Return the [x, y] coordinate for the center point of the cell that contains the specified text.  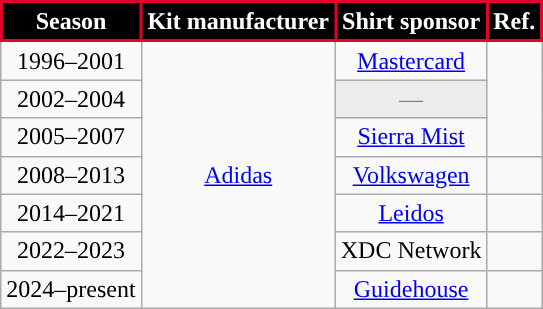
2024–present [71, 289]
Kit manufacturer [238, 22]
1996–2001 [71, 60]
2008–2013 [71, 175]
Season [71, 22]
Ref. [514, 22]
2014–2021 [71, 213]
Guidehouse [411, 289]
2022–2023 [71, 251]
2002–2004 [71, 99]
Shirt sponsor [411, 22]
XDC Network [411, 251]
Volkswagen [411, 175]
Mastercard [411, 60]
— [411, 99]
Adidas [238, 174]
Sierra Mist [411, 137]
2005–2007 [71, 137]
Leidos [411, 213]
